Scan for the cell matching the given text and deliver its [X, Y] coordinate at center. 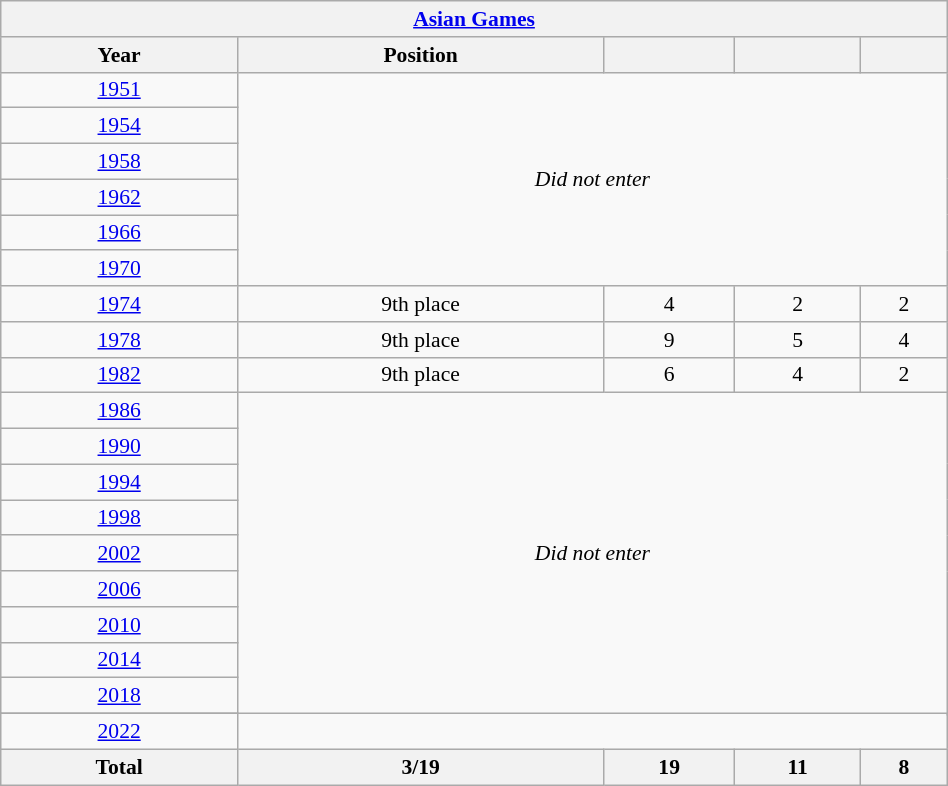
3/19 [421, 767]
1958 [120, 162]
Asian Games [474, 19]
Total [120, 767]
9 [670, 340]
1978 [120, 340]
1954 [120, 126]
Year [120, 55]
8 [904, 767]
1994 [120, 482]
5 [798, 340]
1986 [120, 411]
2006 [120, 589]
2018 [120, 696]
19 [670, 767]
Position [421, 55]
2014 [120, 660]
1962 [120, 197]
1970 [120, 269]
2010 [120, 625]
2022 [120, 732]
11 [798, 767]
1951 [120, 90]
1990 [120, 447]
1966 [120, 233]
6 [670, 375]
1998 [120, 518]
2002 [120, 554]
1982 [120, 375]
1974 [120, 304]
